Provide the [x, y] coordinate of the cell's center where the given text is located.  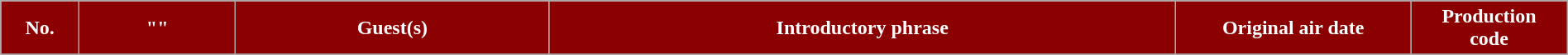
"" [157, 28]
Original air date [1293, 28]
No. [40, 28]
Guest(s) [392, 28]
Production code [1489, 28]
Introductory phrase [863, 28]
